Locate the cell with the specified text and output its [x, y] center coordinate. 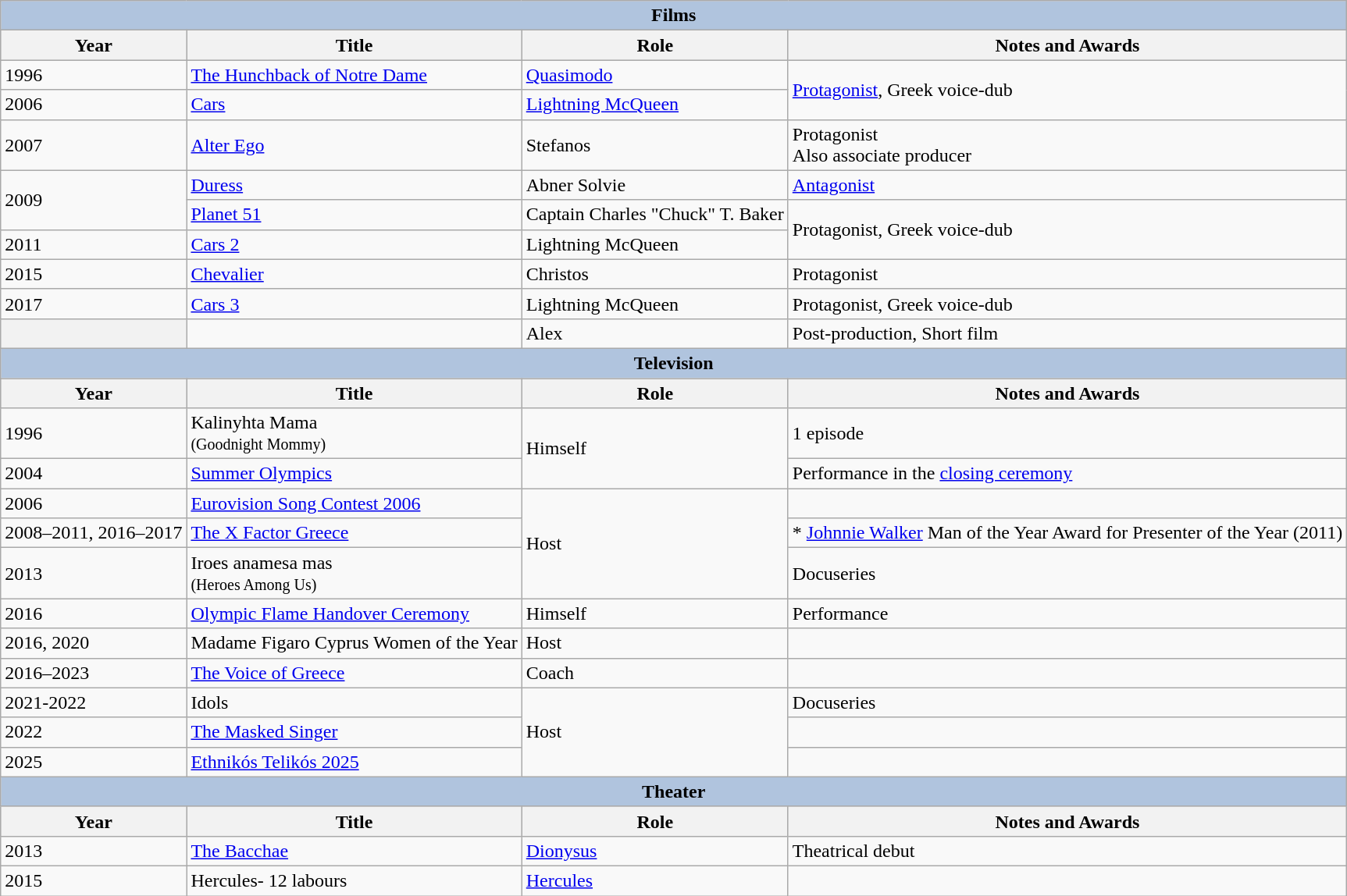
Alter Ego [355, 145]
2016 [94, 613]
2022 [94, 732]
2008–2011, 2016–2017 [94, 533]
Abner Solvie [654, 185]
Planet 51 [355, 215]
Captain Charles "Chuck" T. Baker [654, 215]
Cars 3 [355, 304]
Idols [355, 702]
Ethnikós Telikós 2025 [355, 762]
2011 [94, 244]
2016–2023 [94, 673]
Protagonist [1067, 274]
Dionysus [654, 851]
2021-2022 [94, 702]
2017 [94, 304]
2007 [94, 145]
Alex [654, 333]
The Masked Singer [355, 732]
The Voice of Greece [355, 673]
Quasimodo [654, 75]
Duress [355, 185]
Hercules [654, 880]
1 episode [1067, 434]
Theatrical debut [1067, 851]
Eurovision Song Contest 2006 [355, 503]
Post-production, Short film [1067, 333]
ProtagonistAlso associate producer [1067, 145]
The X Factor Greece [355, 533]
The Bacchae [355, 851]
Cars 2 [355, 244]
Christos [654, 274]
* Johnnie Walker Man of the Year Award for Presenter of the Year (2011) [1067, 533]
Antagonist [1067, 185]
Television [674, 363]
2025 [94, 762]
Madame Figaro Cyprus Women of the Year [355, 643]
Summer Olympics [355, 474]
Hercules- 12 labours [355, 880]
Performance [1067, 613]
Iroes anamesa mas(Heroes Among Us) [355, 573]
Films [674, 16]
Theater [674, 791]
Olympic Flame Handover Ceremony [355, 613]
The Hunchback of Notre Dame [355, 75]
Cars [355, 105]
2016, 2020 [94, 643]
2009 [94, 200]
Performance in the closing ceremony [1067, 474]
Stefanos [654, 145]
Chevalier [355, 274]
Kalinyhta Mama(Goodnight Mommy) [355, 434]
Coach [654, 673]
2004 [94, 474]
